Detect which cell encompasses the target text, then output its [x, y] center coordinate. 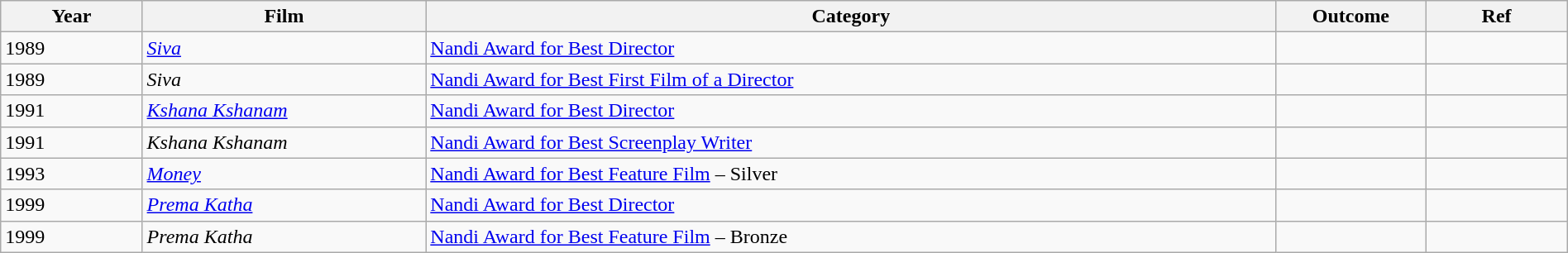
Outcome [1351, 17]
Year [71, 17]
1993 [71, 174]
Category [851, 17]
Nandi Award for Best Feature Film – Bronze [851, 236]
Money [284, 174]
Nandi Award for Best Feature Film – Silver [851, 174]
Film [284, 17]
Nandi Award for Best Screenplay Writer [851, 142]
Ref [1497, 17]
Nandi Award for Best First Film of a Director [851, 79]
